Provide the (x, y) coordinate of the cell's center where the given text is located.  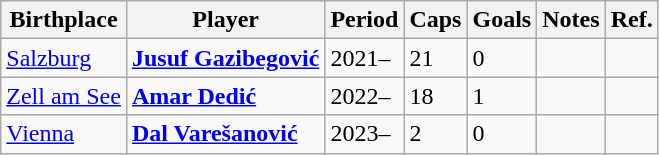
Period (364, 20)
Caps (436, 20)
Player (225, 20)
Zell am See (64, 96)
Birthplace (64, 20)
21 (436, 58)
1 (502, 96)
Goals (502, 20)
18 (436, 96)
Notes (571, 20)
Vienna (64, 134)
2 (436, 134)
2023– (364, 134)
2022– (364, 96)
Dal Varešanović (225, 134)
Ref. (632, 20)
Salzburg (64, 58)
2021– (364, 58)
Amar Dedić (225, 96)
Jusuf Gazibegović (225, 58)
